Output the [X, Y] coordinate of the center of the cell containing the given text.  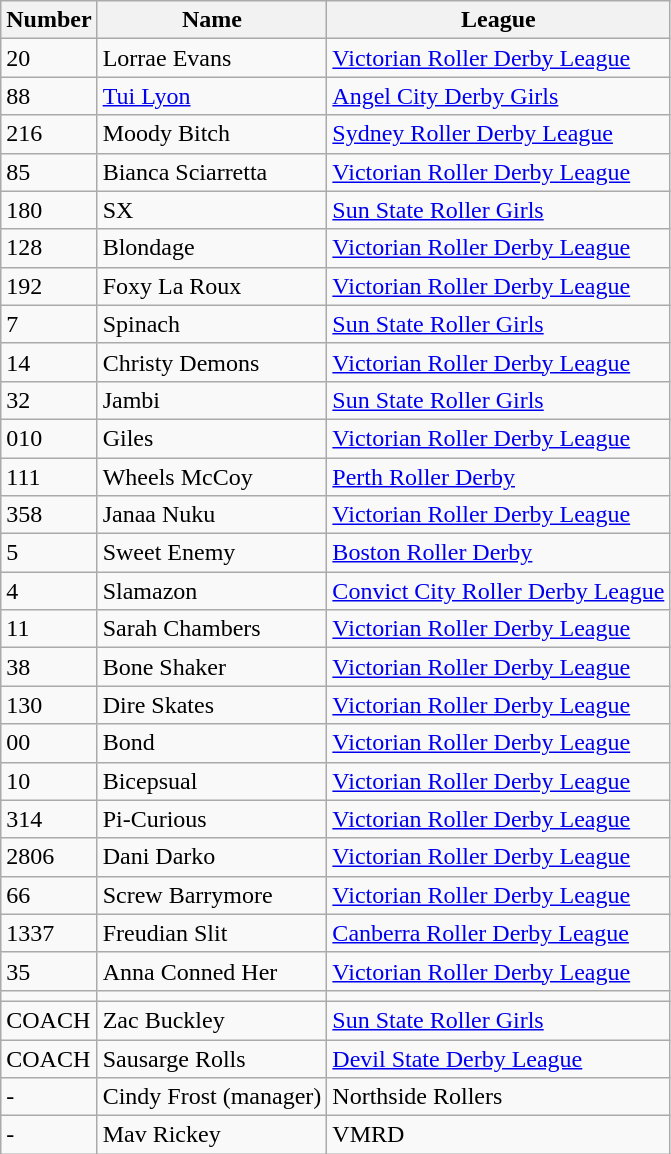
Sweet Enemy [212, 553]
180 [49, 210]
Mav Rickey [212, 1135]
Devil State Derby League [498, 1059]
Freudian Slit [212, 933]
Dani Darko [212, 857]
32 [49, 400]
314 [49, 819]
85 [49, 172]
358 [49, 515]
Perth Roller Derby [498, 477]
SX [212, 210]
Number [49, 20]
Tui Lyon [212, 96]
League [498, 20]
Cindy Frost (manager) [212, 1097]
Sarah Chambers [212, 629]
130 [49, 705]
10 [49, 781]
11 [49, 629]
Spinach [212, 324]
Northside Rollers [498, 1097]
Lorrae Evans [212, 58]
128 [49, 248]
Blondage [212, 248]
Bone Shaker [212, 667]
14 [49, 362]
Zac Buckley [212, 1020]
Anna Conned Her [212, 971]
Bond [212, 743]
38 [49, 667]
00 [49, 743]
Dire Skates [212, 705]
Bianca Sciarretta [212, 172]
Jambi [212, 400]
Slamazon [212, 591]
Wheels McCoy [212, 477]
2806 [49, 857]
7 [49, 324]
Foxy La Roux [212, 286]
66 [49, 895]
Giles [212, 438]
Convict City Roller Derby League [498, 591]
010 [49, 438]
Name [212, 20]
Sydney Roller Derby League [498, 134]
4 [49, 591]
Boston Roller Derby [498, 553]
Angel City Derby Girls [498, 96]
192 [49, 286]
Pi-Curious [212, 819]
Canberra Roller Derby League [498, 933]
Sausarge Rolls [212, 1059]
88 [49, 96]
111 [49, 477]
Moody Bitch [212, 134]
Janaa Nuku [212, 515]
Bicepsual [212, 781]
1337 [49, 933]
20 [49, 58]
Christy Demons [212, 362]
216 [49, 134]
VMRD [498, 1135]
35 [49, 971]
Screw Barrymore [212, 895]
5 [49, 553]
